Capture the cell that displays the provided text and extract its [x, y] central coordinate. 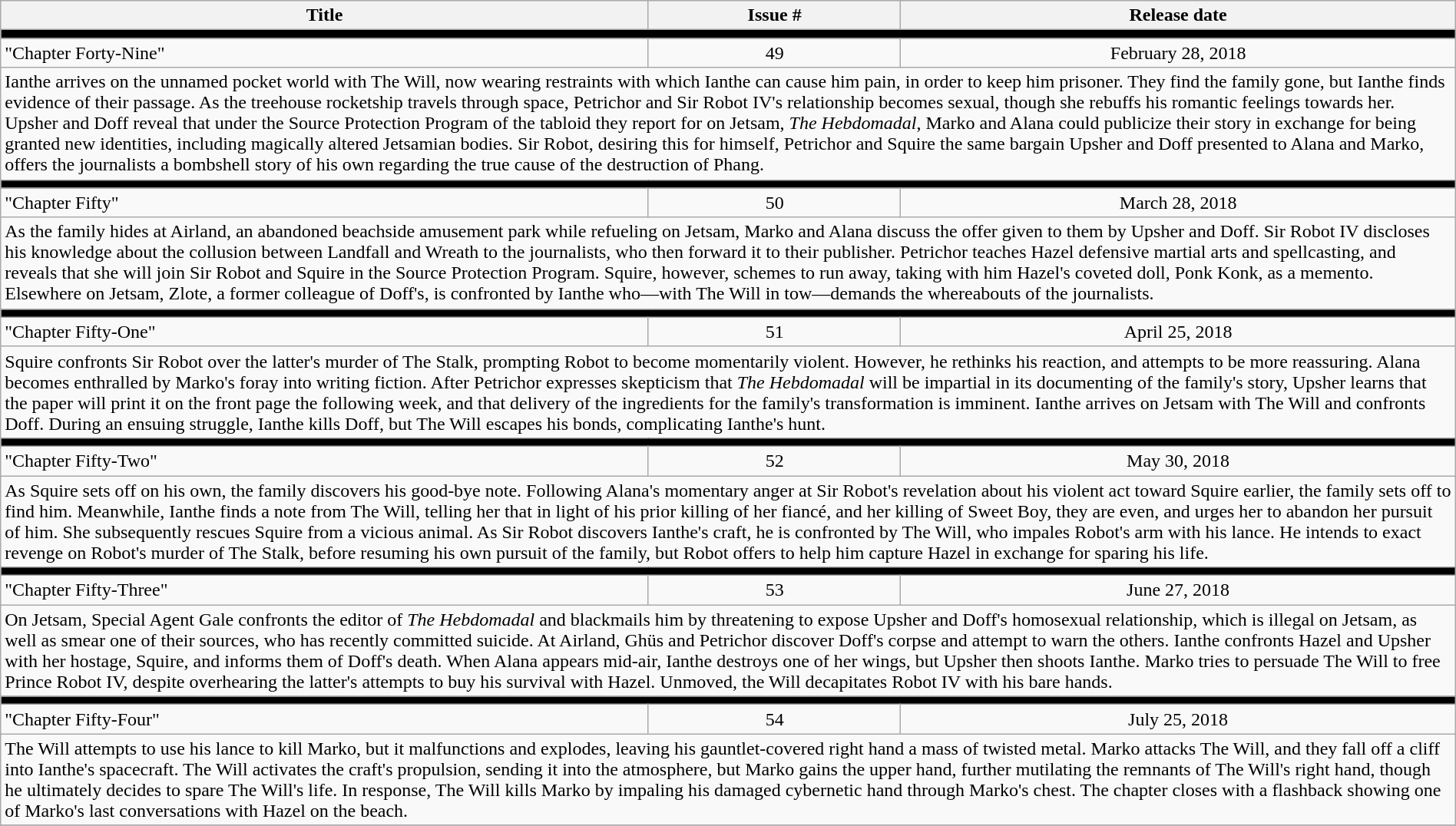
June 27, 2018 [1178, 590]
"Chapter Fifty-Two" [325, 461]
Title [325, 15]
52 [774, 461]
Issue # [774, 15]
"Chapter Forty-Nine" [325, 53]
53 [774, 590]
"Chapter Fifty-Three" [325, 590]
"Chapter Fifty" [325, 203]
50 [774, 203]
54 [774, 719]
51 [774, 332]
July 25, 2018 [1178, 719]
49 [774, 53]
March 28, 2018 [1178, 203]
May 30, 2018 [1178, 461]
Release date [1178, 15]
"Chapter Fifty-One" [325, 332]
April 25, 2018 [1178, 332]
"Chapter Fifty-Four" [325, 719]
February 28, 2018 [1178, 53]
